Scan for the cell matching the given text and deliver its (X, Y) coordinate at center. 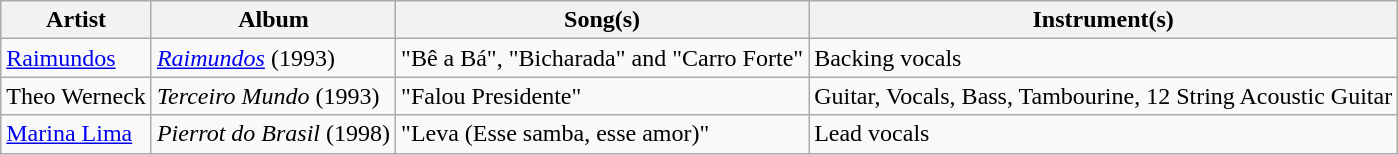
Raimundos (76, 58)
"Falou Presidente" (602, 96)
Guitar, Vocals, Bass, Tambourine, 12 String Acoustic Guitar (1104, 96)
Raimundos (1993) (273, 58)
Instrument(s) (1104, 20)
Terceiro Mundo (1993) (273, 96)
Theo Werneck (76, 96)
Marina Lima (76, 134)
Song(s) (602, 20)
Backing vocals (1104, 58)
Pierrot do Brasil (1998) (273, 134)
"Bê a Bá", "Bicharada" and "Carro Forte" (602, 58)
"Leva (Esse samba, esse amor)" (602, 134)
Album (273, 20)
Lead vocals (1104, 134)
Artist (76, 20)
